Capture the cell that displays the provided text and extract its (X, Y) central coordinate. 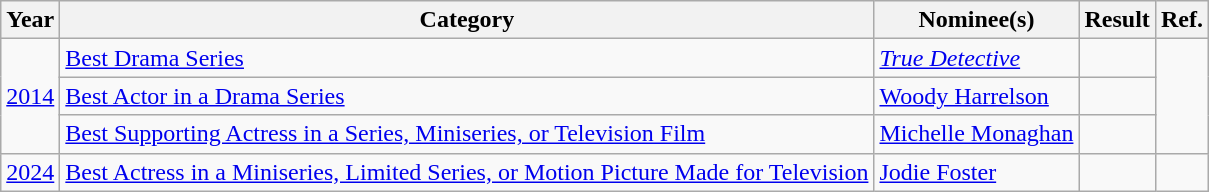
Jodie Foster (976, 172)
Best Supporting Actress in a Series, Miniseries, or Television Film (467, 134)
Nominee(s) (976, 20)
2024 (30, 172)
Woody Harrelson (976, 96)
Best Actress in a Miniseries, Limited Series, or Motion Picture Made for Television (467, 172)
True Detective (976, 58)
Michelle Monaghan (976, 134)
Result (1117, 20)
2014 (30, 96)
Year (30, 20)
Category (467, 20)
Ref. (1182, 20)
Best Drama Series (467, 58)
Best Actor in a Drama Series (467, 96)
